Search for the cell housing the specified text and yield its [x, y] center coordinate. 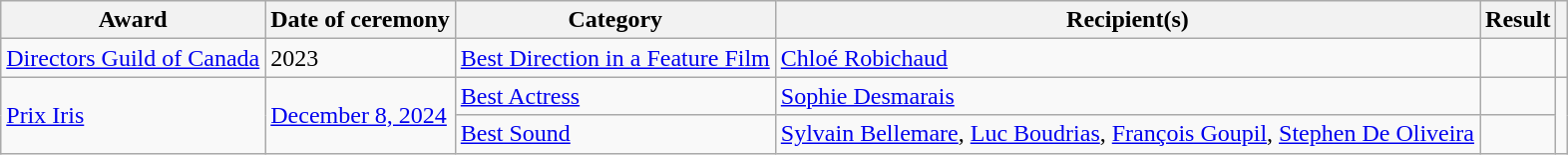
Category [614, 20]
Best Sound [614, 134]
Chloé Robichaud [1127, 58]
Sophie Desmarais [1127, 96]
Best Direction in a Feature Film [614, 58]
2023 [361, 58]
Result [1518, 20]
Best Actress [614, 96]
Prix Iris [134, 115]
Award [134, 20]
Directors Guild of Canada [134, 58]
Sylvain Bellemare, Luc Boudrias, François Goupil, Stephen De Oliveira [1127, 134]
December 8, 2024 [361, 115]
Date of ceremony [361, 20]
Recipient(s) [1127, 20]
